For the text-containing cell, return its midpoint in (X, Y) coordinate format. 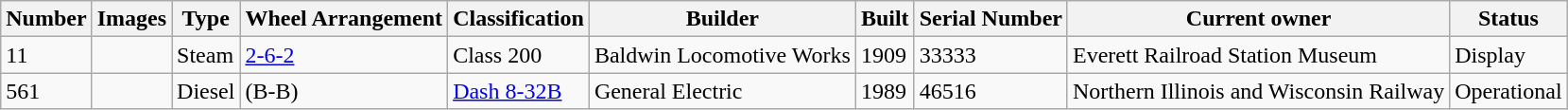
2-6-2 (344, 55)
(B-B) (344, 91)
General Electric (722, 91)
33333 (991, 55)
Current owner (1258, 19)
Number (46, 19)
Dash 8-32B (519, 91)
Steam (206, 55)
Class 200 (519, 55)
Images (131, 19)
561 (46, 91)
Diesel (206, 91)
Display (1508, 55)
1989 (885, 91)
Serial Number (991, 19)
Builder (722, 19)
1909 (885, 55)
Baldwin Locomotive Works (722, 55)
Status (1508, 19)
Northern Illinois and Wisconsin Railway (1258, 91)
Wheel Arrangement (344, 19)
Operational (1508, 91)
Type (206, 19)
11 (46, 55)
Classification (519, 19)
Everett Railroad Station Museum (1258, 55)
46516 (991, 91)
Built (885, 19)
